Search for the cell housing the specified text and yield its (x, y) center coordinate. 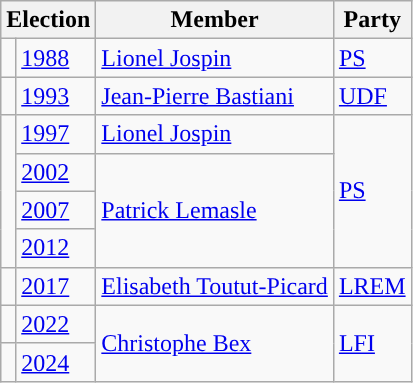
LREM (372, 286)
1988 (56, 58)
Member (215, 20)
Election (48, 20)
Party (372, 20)
UDF (372, 96)
Elisabeth Toutut-Picard (215, 286)
2007 (56, 210)
Patrick Lemasle (215, 210)
2002 (56, 172)
2012 (56, 248)
LFI (372, 343)
Jean-Pierre Bastiani (215, 96)
2024 (56, 362)
1993 (56, 96)
2022 (56, 324)
Christophe Bex (215, 343)
2017 (56, 286)
1997 (56, 134)
